Return the (X, Y) coordinate for the center point of the cell that contains the specified text.  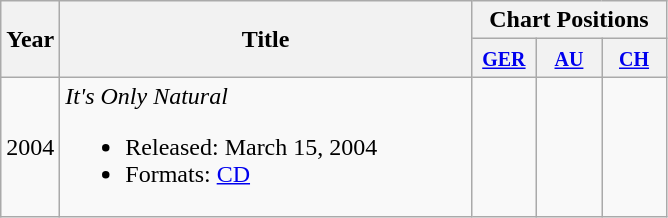
Title (266, 39)
Year (30, 39)
AU (568, 58)
GER (504, 58)
CH (634, 58)
2004 (30, 147)
It's Only NaturalReleased: March 15, 2004Formats: CD (266, 147)
Chart Positions (568, 20)
